Capture the cell that displays the provided text and extract its (X, Y) central coordinate. 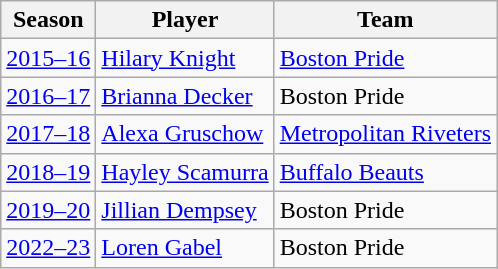
Metropolitan Riveters (385, 134)
Team (385, 20)
Hilary Knight (185, 58)
Loren Gabel (185, 248)
Hayley Scamurra (185, 172)
Player (185, 20)
2017–18 (48, 134)
Jillian Dempsey (185, 210)
Buffalo Beauts (385, 172)
Alexa Gruschow (185, 134)
Brianna Decker (185, 96)
2018–19 (48, 172)
2016–17 (48, 96)
2022–23 (48, 248)
Season (48, 20)
2019–20 (48, 210)
2015–16 (48, 58)
